For the text-containing cell, return its midpoint in [X, Y] coordinate format. 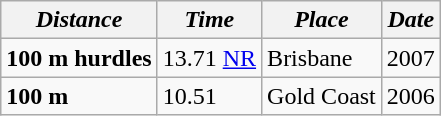
Place [322, 20]
2007 [410, 58]
Time [209, 20]
13.71 NR [209, 58]
100 m [79, 96]
Gold Coast [322, 96]
2006 [410, 96]
Date [410, 20]
Brisbane [322, 58]
100 m hurdles [79, 58]
Distance [79, 20]
10.51 [209, 96]
